Find where the given text appears and provide that cell's center as [X, Y] coordinate. 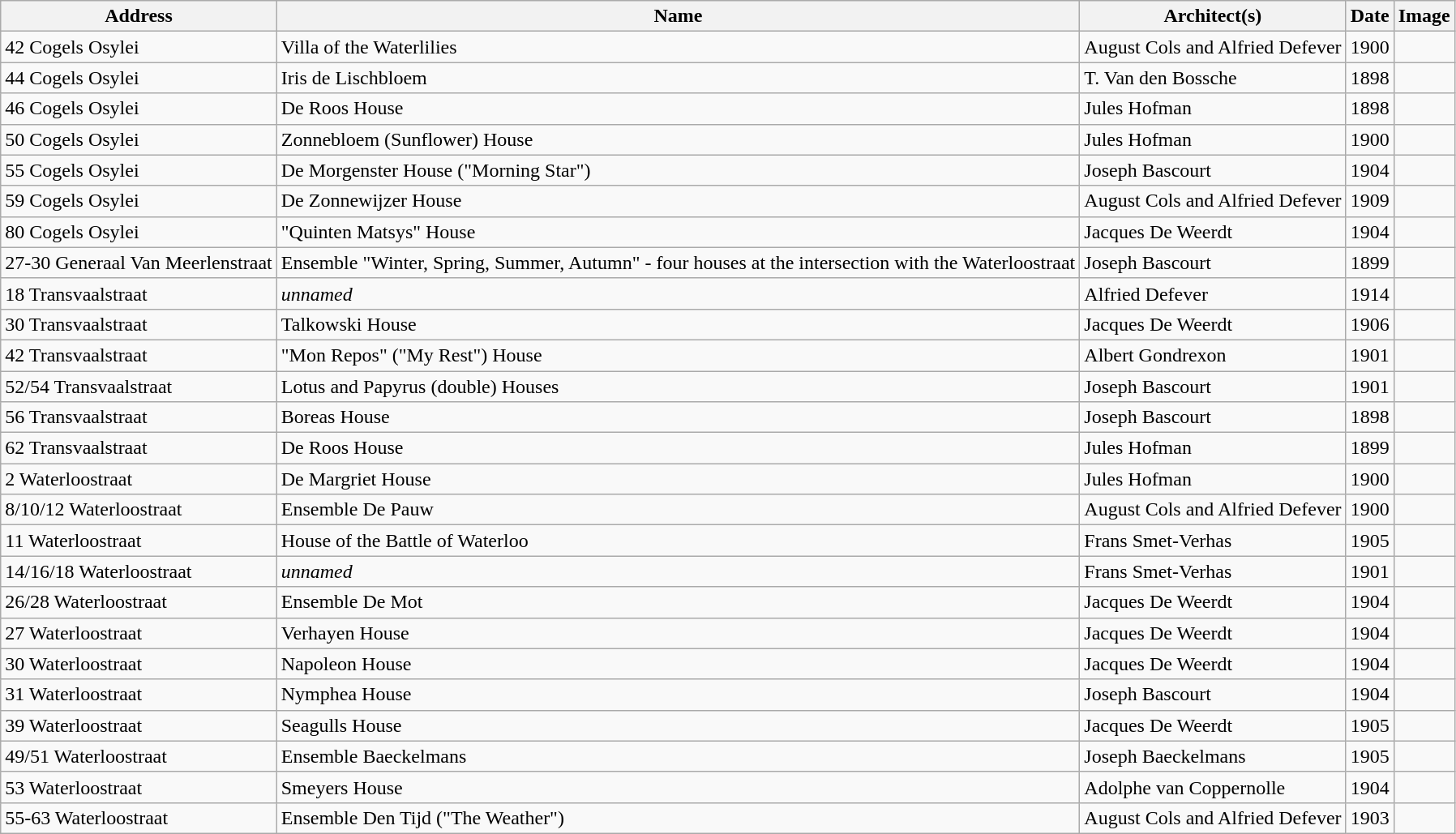
Ensemble Baeckelmans [678, 756]
55-63 Waterloostraat [139, 818]
49/51 Waterloostraat [139, 756]
Adolphe van Coppernolle [1213, 787]
59 Cogels Osylei [139, 201]
31 Waterloostraat [139, 695]
Smeyers House [678, 787]
53 Waterloostraat [139, 787]
14/16/18 Waterloostraat [139, 571]
Albert Gondrexon [1213, 355]
Zonnebloem (Sunflower) House [678, 139]
House of the Battle of Waterloo [678, 541]
Image [1424, 16]
De Margriet House [678, 479]
39 Waterloostraat [139, 725]
Architect(s) [1213, 16]
11 Waterloostraat [139, 541]
42 Cogels Osylei [139, 47]
Ensemble "Winter, Spring, Summer, Autumn" - four houses at the intersection with the Waterloostraat [678, 263]
T. Van den Bossche [1213, 78]
Iris de Lischbloem [678, 78]
62 Transvaalstraat [139, 448]
"Mon Repos" ("My Rest") House [678, 355]
Seagulls House [678, 725]
1903 [1370, 818]
44 Cogels Osylei [139, 78]
2 Waterloostraat [139, 479]
Date [1370, 16]
18 Transvaalstraat [139, 293]
Ensemble Den Tijd ("The Weather") [678, 818]
1906 [1370, 324]
55 Cogels Osylei [139, 170]
1914 [1370, 293]
26/28 Waterloostraat [139, 602]
De Zonnewijzer House [678, 201]
1909 [1370, 201]
Address [139, 16]
Napoleon House [678, 664]
"Quinten Matsys" House [678, 232]
Verhayen House [678, 633]
Ensemble De Pauw [678, 510]
De Morgenster House ("Morning Star") [678, 170]
Ensemble De Mot [678, 602]
Villa of the Waterlilies [678, 47]
Lotus and Papyrus (double) Houses [678, 387]
30 Transvaalstraat [139, 324]
Joseph Baeckelmans [1213, 756]
30 Waterloostraat [139, 664]
80 Cogels Osylei [139, 232]
42 Transvaalstraat [139, 355]
56 Transvaalstraat [139, 417]
50 Cogels Osylei [139, 139]
8/10/12 Waterloostraat [139, 510]
27 Waterloostraat [139, 633]
Boreas House [678, 417]
Alfried Defever [1213, 293]
Talkowski House [678, 324]
46 Cogels Osylei [139, 109]
27-30 Generaal Van Meerlenstraat [139, 263]
Name [678, 16]
Nymphea House [678, 695]
52/54 Transvaalstraat [139, 387]
